Extract the (x, y) coordinate from the center of the cell holding the provided text.  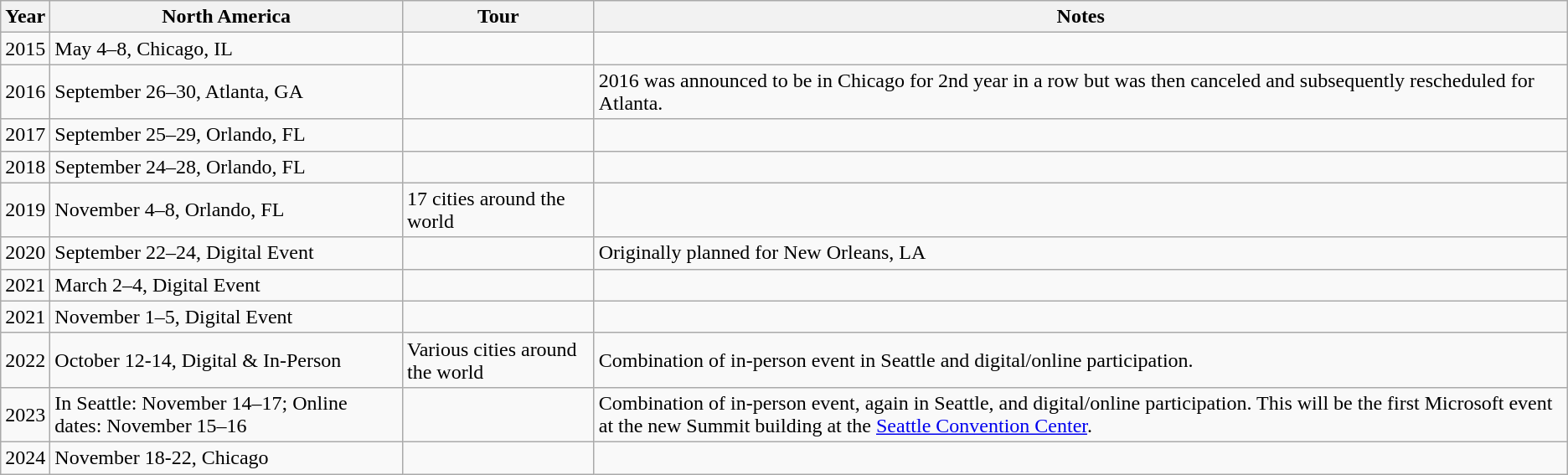
2024 (25, 457)
September 22–24, Digital Event (226, 253)
Originally planned for New Orleans, LA (1081, 253)
2018 (25, 167)
November 18-22, Chicago (226, 457)
2016 (25, 92)
November 4–8, Orlando, FL (226, 209)
2022 (25, 360)
In Seattle: November 14–17; Online dates: November 15–16 (226, 414)
October 12-14, Digital & In-Person (226, 360)
2020 (25, 253)
September 25–29, Orlando, FL (226, 135)
2019 (25, 209)
17 cities around the world (498, 209)
North America (226, 17)
Various cities around the world (498, 360)
2016 was announced to be in Chicago for 2nd year in a row but was then canceled and subsequently rescheduled for Atlanta. (1081, 92)
Year (25, 17)
2017 (25, 135)
November 1–5, Digital Event (226, 317)
March 2–4, Digital Event (226, 285)
Combination of in-person event in Seattle and digital/online participation. (1081, 360)
2015 (25, 49)
Tour (498, 17)
May 4–8, Chicago, IL (226, 49)
2023 (25, 414)
September 26–30, Atlanta, GA (226, 92)
September 24–28, Orlando, FL (226, 167)
Notes (1081, 17)
